Capture the cell that displays the provided text and extract its (x, y) central coordinate. 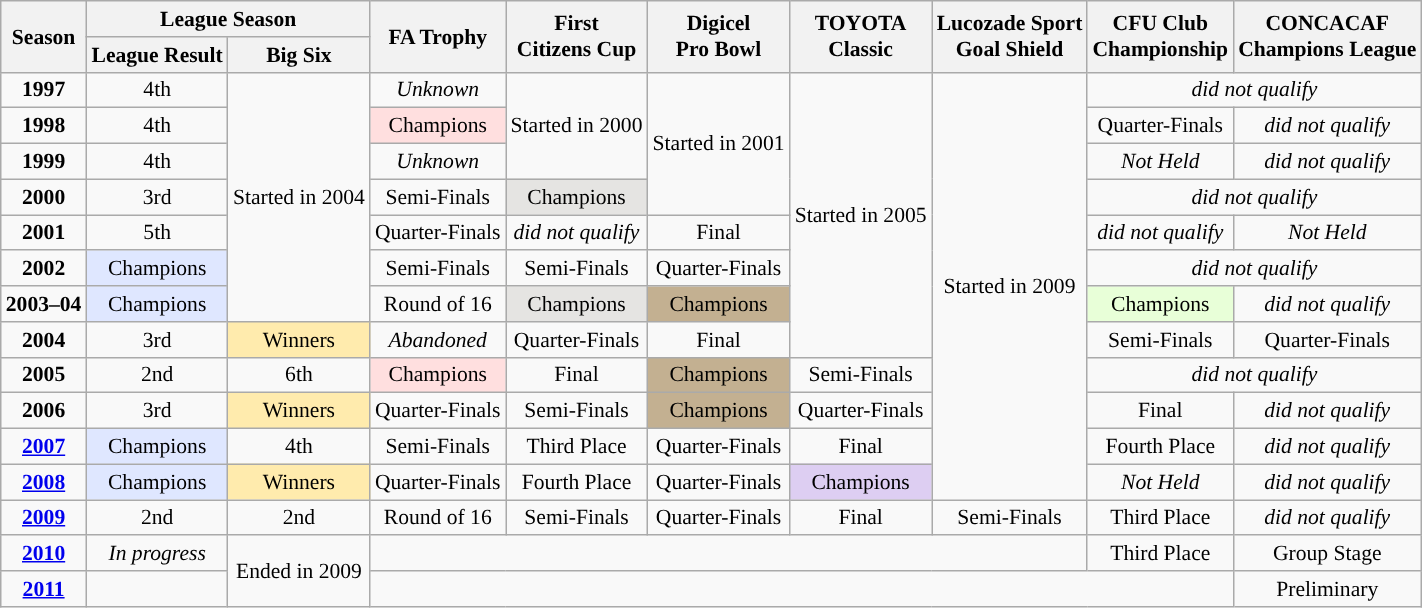
2006 (44, 411)
League Result (156, 55)
6th (299, 375)
Started in 2004 (299, 196)
Started in 2009 (1010, 286)
2004 (44, 340)
DigicelPro Bowl (719, 36)
2008 (44, 482)
2001 (44, 233)
Started in 2005 (861, 214)
Ended in 2009 (299, 572)
2005 (44, 375)
2003–04 (44, 304)
2000 (44, 197)
League Season (228, 19)
Season (44, 36)
5th (156, 233)
Lucozade SportGoal Shield (1010, 36)
In progress (156, 554)
FirstCitizens Cup (577, 36)
CFU ClubChampionship (1160, 36)
2007 (44, 447)
2002 (44, 269)
1998 (44, 126)
Big Six (299, 55)
2011 (44, 589)
2009 (44, 518)
Abandoned (438, 340)
2010 (44, 554)
1997 (44, 90)
Group Stage (1327, 554)
Started in 2000 (577, 126)
TOYOTAClassic (861, 36)
CONCACAFChampions League (1327, 36)
Started in 2001 (719, 143)
Preliminary (1327, 589)
1999 (44, 162)
FA Trophy (438, 36)
